Return the (X, Y) coordinate for the center point of the cell that contains the specified text.  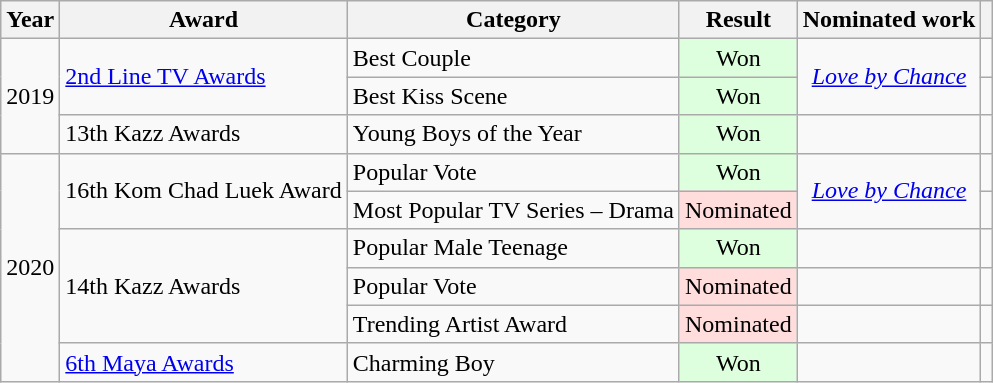
Nominated work (889, 20)
Year (30, 20)
Most Popular TV Series – Drama (513, 210)
Result (738, 20)
Award (204, 20)
Category (513, 20)
Best Kiss Scene (513, 96)
Popular Male Teenage (513, 248)
2nd Line TV Awards (204, 77)
6th Maya Awards (204, 362)
Charming Boy (513, 362)
13th Kazz Awards (204, 134)
16th Kom Chad Luek Award (204, 191)
2019 (30, 96)
Young Boys of the Year (513, 134)
Trending Artist Award (513, 324)
2020 (30, 267)
14th Kazz Awards (204, 286)
Best Couple (513, 58)
